Extract the [x, y] coordinate from the center of the cell holding the provided text.  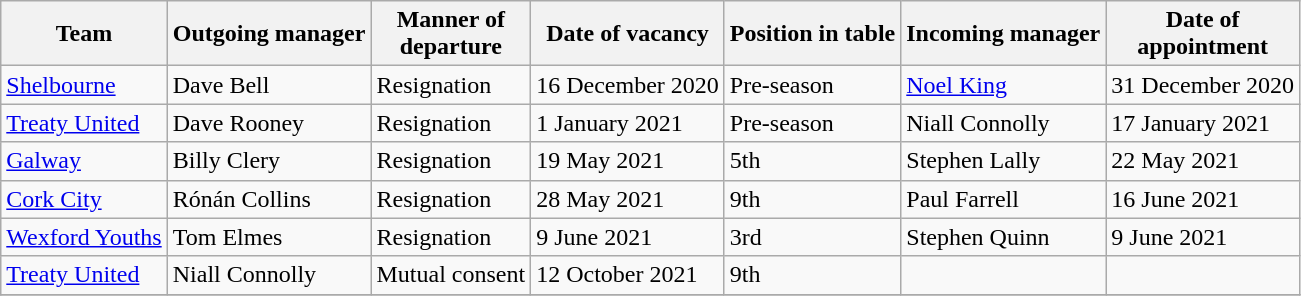
Dave Rooney [269, 123]
Dave Bell [269, 85]
Manner ofdeparture [451, 34]
Paul Farrell [1004, 199]
28 May 2021 [628, 199]
Cork City [84, 199]
Position in table [812, 34]
3rd [812, 237]
Date of vacancy [628, 34]
Galway [84, 161]
1 January 2021 [628, 123]
Tom Elmes [269, 237]
Date ofappointment [1203, 34]
19 May 2021 [628, 161]
Stephen Lally [1004, 161]
Outgoing manager [269, 34]
17 January 2021 [1203, 123]
Noel King [1004, 85]
31 December 2020 [1203, 85]
16 December 2020 [628, 85]
Wexford Youths [84, 237]
Billy Clery [269, 161]
Stephen Quinn [1004, 237]
16 June 2021 [1203, 199]
5th [812, 161]
12 October 2021 [628, 275]
Rónán Collins [269, 199]
Shelbourne [84, 85]
Mutual consent [451, 275]
Team [84, 34]
22 May 2021 [1203, 161]
Incoming manager [1004, 34]
